Identify which cell holds the provided text, then report its [x, y] central coordinate. 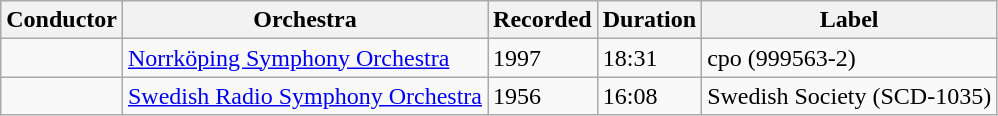
Swedish Society (SCD-1035) [850, 96]
Conductor [62, 20]
Swedish Radio Symphony Orchestra [304, 96]
Label [850, 20]
1956 [543, 96]
1997 [543, 58]
Recorded [543, 20]
Duration [649, 20]
Norrköping Symphony Orchestra [304, 58]
Orchestra [304, 20]
16:08 [649, 96]
18:31 [649, 58]
cpo (999563-2) [850, 58]
